From the cell containing the given text, extract its center point as [x, y] coordinate. 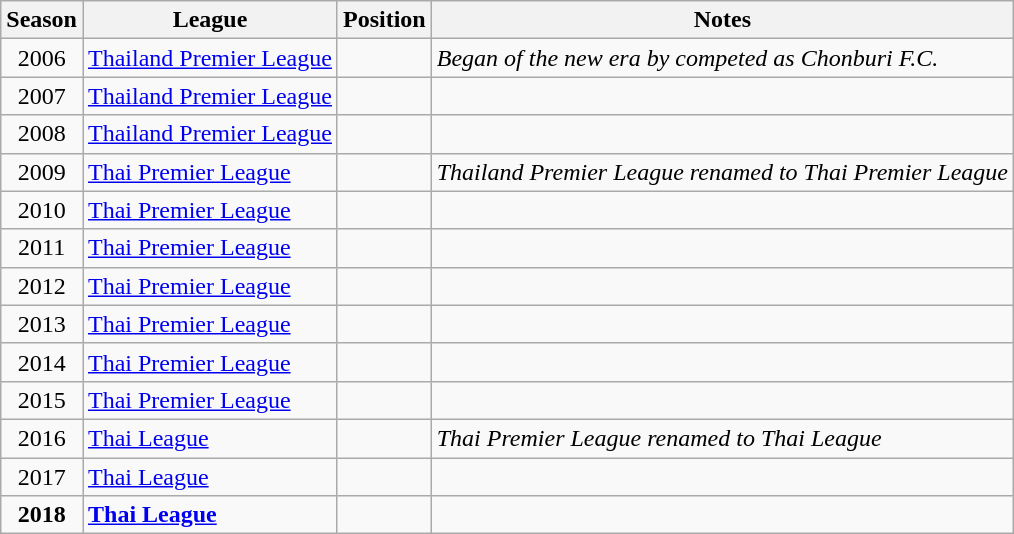
Position [384, 20]
Notes [722, 20]
2016 [42, 438]
Began of the new era by competed as Chonburi F.C. [722, 58]
2011 [42, 248]
League [210, 20]
2015 [42, 400]
2013 [42, 324]
2012 [42, 286]
2018 [42, 515]
2009 [42, 172]
2014 [42, 362]
2007 [42, 96]
Thailand Premier League renamed to Thai Premier League [722, 172]
Thai Premier League renamed to Thai League [722, 438]
2006 [42, 58]
2010 [42, 210]
2017 [42, 477]
2008 [42, 134]
Season [42, 20]
